Output the (x, y) coordinate of the center of the cell containing the given text.  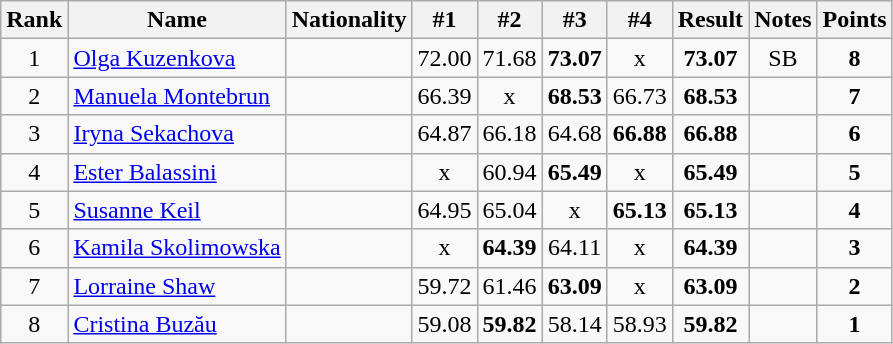
64.11 (574, 248)
61.46 (510, 286)
SB (783, 58)
Notes (783, 20)
66.73 (640, 96)
#2 (510, 20)
Manuela Montebrun (177, 96)
66.39 (444, 96)
60.94 (510, 172)
72.00 (444, 58)
66.18 (510, 134)
Nationality (349, 20)
Lorraine Shaw (177, 286)
Ester Balassini (177, 172)
59.72 (444, 286)
71.68 (510, 58)
Name (177, 20)
59.08 (444, 324)
Points (854, 20)
Cristina Buzău (177, 324)
58.93 (640, 324)
Susanne Keil (177, 210)
#4 (640, 20)
Iryna Sekachova (177, 134)
Olga Kuzenkova (177, 58)
64.87 (444, 134)
64.68 (574, 134)
64.95 (444, 210)
Rank (34, 20)
#1 (444, 20)
Result (710, 20)
65.04 (510, 210)
#3 (574, 20)
Kamila Skolimowska (177, 248)
58.14 (574, 324)
